Capture the cell that displays the provided text and extract its [X, Y] central coordinate. 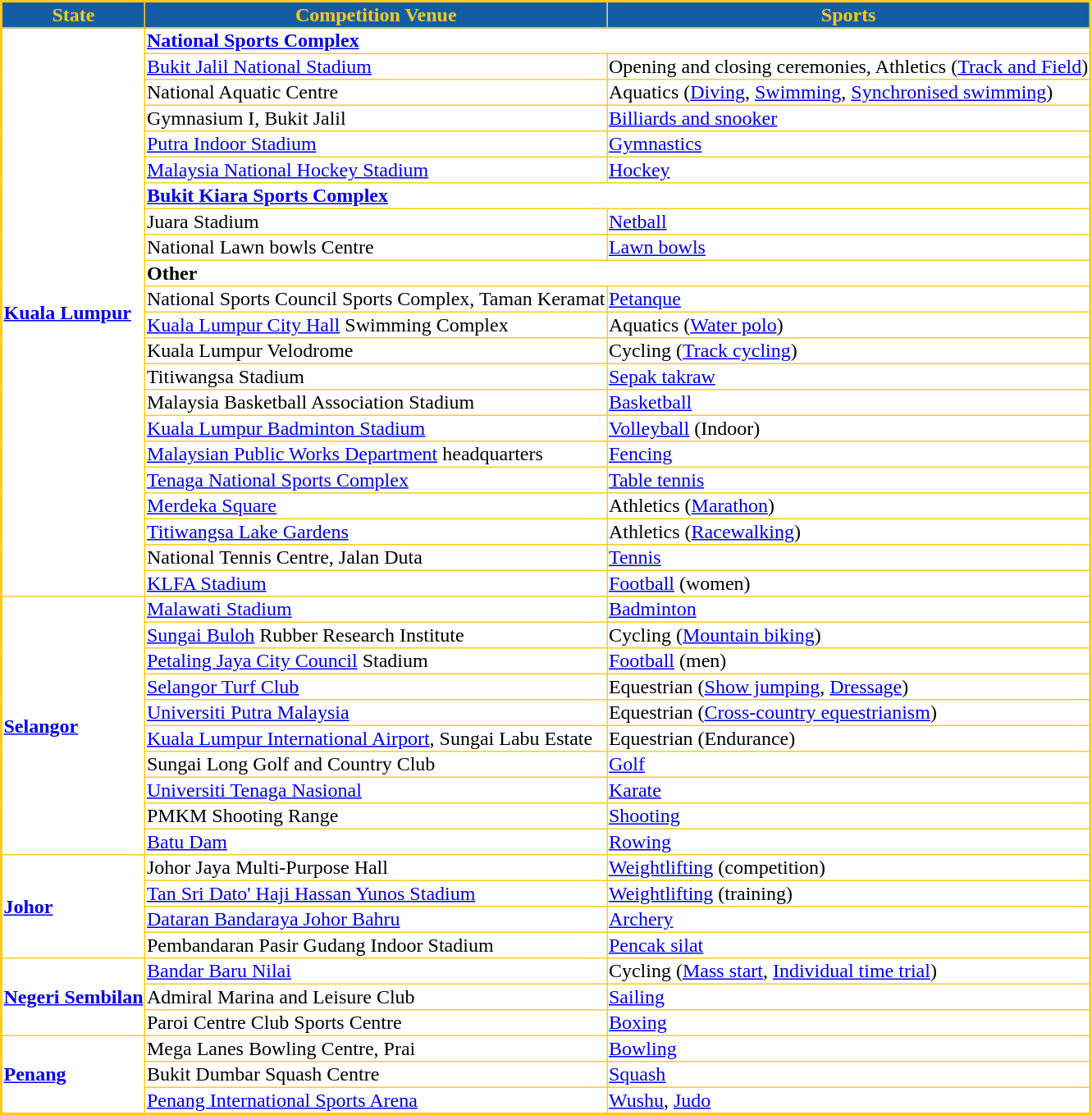
Juara Stadium [376, 222]
PMKM Shooting Range [376, 816]
Penang [74, 1075]
Sepak takraw [849, 377]
Weightlifting (competition) [849, 868]
Kuala Lumpur Velodrome [376, 351]
Netball [849, 222]
Gymnasium I, Bukit Jalil [376, 118]
Selangor [74, 725]
Cycling (Mass start, Individual time trial) [849, 971]
National Sports Council Sports Complex, Taman Keramat [376, 299]
Malaysia National Hockey Stadium [376, 170]
Table tennis [849, 480]
Cycling (Mountain biking) [849, 635]
Mega Lanes Bowling Centre, Prai [376, 1049]
Golf [849, 765]
Paroi Centre Club Sports Centre [376, 1023]
Equestrian (Endurance) [849, 738]
Dataran Bandaraya Johor Bahru [376, 920]
Fencing [849, 455]
Sungai Long Golf and Country Club [376, 765]
KLFA Stadium [376, 583]
Kuala Lumpur Badminton Stadium [376, 428]
Football (men) [849, 661]
Merdeka Square [376, 506]
Equestrian (Cross-country equestrianism) [849, 713]
Selangor Turf Club [376, 687]
Boxing [849, 1023]
Batu Dam [376, 842]
Aquatics (Diving, Swimming, Synchronised swimming) [849, 93]
Equestrian (Show jumping, Dressage) [849, 687]
Volleyball (Indoor) [849, 428]
Gymnastics [849, 144]
Petaling Jaya City Council Stadium [376, 661]
Johor [74, 907]
Bukit Kiara Sports Complex [619, 196]
Sports [849, 15]
Bowling [849, 1049]
Sailing [849, 997]
Athletics (Marathon) [849, 506]
Archery [849, 920]
Universiti Tenaga Nasional [376, 790]
Putra Indoor Stadium [376, 144]
Basketball [849, 403]
Bukit Dumbar Squash Centre [376, 1075]
Sungai Buloh Rubber Research Institute [376, 635]
Kuala Lumpur [74, 312]
Lawn bowls [849, 248]
Pembandaran Pasir Gudang Indoor Stadium [376, 945]
Petanque [849, 299]
Negeri Sembilan [74, 997]
Tenaga National Sports Complex [376, 480]
Malaysia Basketball Association Stadium [376, 403]
National Tennis Centre, Jalan Duta [376, 558]
National Lawn bowls Centre [376, 248]
Penang International Sports Arena [376, 1100]
Pencak silat [849, 945]
Football (women) [849, 583]
National Aquatic Centre [376, 93]
Shooting [849, 816]
Billiards and snooker [849, 118]
Titiwangsa Stadium [376, 377]
Admiral Marina and Leisure Club [376, 997]
Competition Venue [376, 15]
Karate [849, 790]
Opening and closing ceremonies, Athletics (Track and Field) [849, 66]
Hockey [849, 170]
Wushu, Judo [849, 1100]
Bukit Jalil National Stadium [376, 66]
Badminton [849, 610]
Cycling (Track cycling) [849, 351]
Malaysian Public Works Department headquarters [376, 455]
Athletics (Racewalking) [849, 532]
Kuala Lumpur International Airport, Sungai Labu Estate [376, 738]
Titiwangsa Lake Gardens [376, 532]
Rowing [849, 842]
Malawati Stadium [376, 610]
Kuala Lumpur City Hall Swimming Complex [376, 325]
Bandar Baru Nilai [376, 971]
Universiti Putra Malaysia [376, 713]
State [74, 15]
Tennis [849, 558]
Johor Jaya Multi-Purpose Hall [376, 868]
Tan Sri Dato' Haji Hassan Yunos Stadium [376, 893]
Aquatics (Water polo) [849, 325]
National Sports Complex [619, 41]
Weightlifting (training) [849, 893]
Other [619, 273]
Squash [849, 1075]
